For the text-containing cell, return its midpoint in [X, Y] coordinate format. 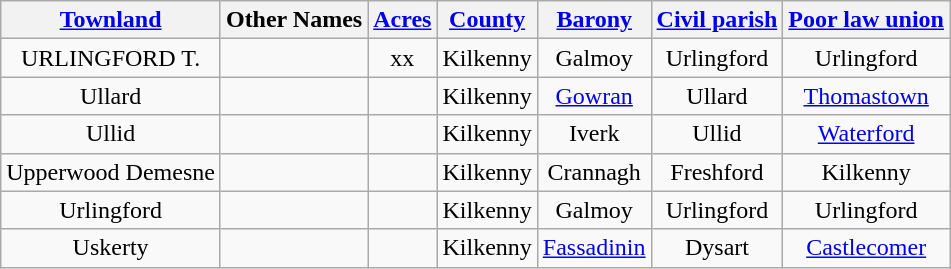
Townland [111, 20]
Uskerty [111, 248]
Dysart [717, 248]
Waterford [866, 134]
County [487, 20]
Acres [402, 20]
Poor law union [866, 20]
Thomastown [866, 96]
Upperwood Demesne [111, 172]
Fassadinin [594, 248]
Iverk [594, 134]
Crannagh [594, 172]
Gowran [594, 96]
Freshford [717, 172]
URLINGFORD T. [111, 58]
Castlecomer [866, 248]
xx [402, 58]
Civil parish [717, 20]
Other Names [294, 20]
Barony [594, 20]
